Pinpoint the cell where the given text exists, returning its [x, y] midpoint coordinate. 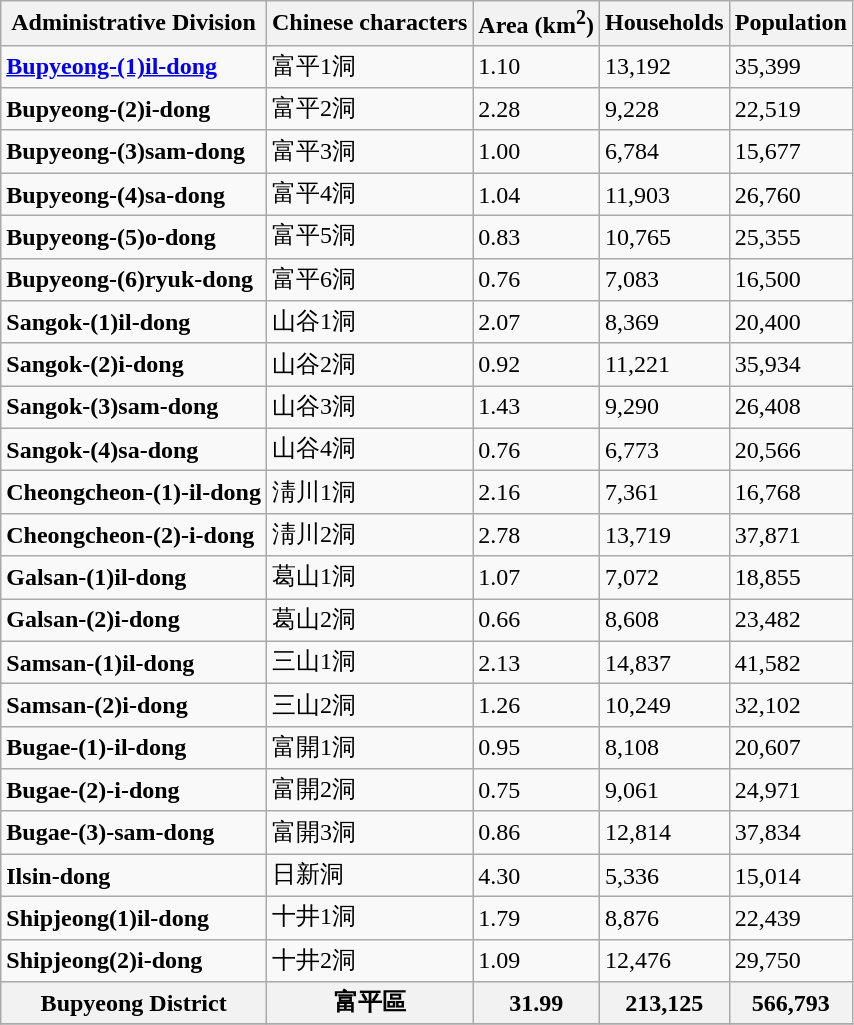
Bupyeong-(3)sam-dong [134, 152]
Administrative Division [134, 24]
18,855 [790, 578]
Sangok-(4)sa-dong [134, 450]
Sangok-(2)i-dong [134, 364]
0.83 [536, 238]
24,971 [790, 790]
4.30 [536, 876]
Bugae-(2)-i-dong [134, 790]
山谷1洞 [369, 322]
566,793 [790, 1004]
Bupyeong-(2)i-dong [134, 110]
葛山1洞 [369, 578]
Bugae-(1)-il-dong [134, 748]
22,519 [790, 110]
9,290 [664, 408]
37,834 [790, 832]
10,249 [664, 706]
23,482 [790, 620]
Households [664, 24]
Cheongcheon-(1)-il-dong [134, 492]
Shipjeong(1)il-dong [134, 918]
31.99 [536, 1004]
Ilsin-dong [134, 876]
16,768 [790, 492]
1.04 [536, 194]
22,439 [790, 918]
8,108 [664, 748]
35,399 [790, 66]
Chinese characters [369, 24]
1.00 [536, 152]
山谷4洞 [369, 450]
Cheongcheon-(2)-i-dong [134, 534]
Sangok-(3)sam-dong [134, 408]
1.09 [536, 960]
富平5洞 [369, 238]
12,814 [664, 832]
6,773 [664, 450]
0.92 [536, 364]
1.10 [536, 66]
11,221 [664, 364]
7,083 [664, 280]
0.75 [536, 790]
16,500 [790, 280]
2.13 [536, 662]
三山1洞 [369, 662]
8,876 [664, 918]
富平3洞 [369, 152]
淸川1洞 [369, 492]
Galsan-(1)il-dong [134, 578]
29,750 [790, 960]
37,871 [790, 534]
8,608 [664, 620]
0.66 [536, 620]
20,400 [790, 322]
富開3洞 [369, 832]
14,837 [664, 662]
Bupyeong-(1)il-dong [134, 66]
十井1洞 [369, 918]
Bugae-(3)-sam-dong [134, 832]
15,014 [790, 876]
Area (km2) [536, 24]
26,408 [790, 408]
7,072 [664, 578]
淸川2洞 [369, 534]
Population [790, 24]
15,677 [790, 152]
12,476 [664, 960]
山谷2洞 [369, 364]
富平4洞 [369, 194]
富開1洞 [369, 748]
Samsan-(1)il-dong [134, 662]
2.28 [536, 110]
1.07 [536, 578]
Bupyeong-(5)o-dong [134, 238]
1.43 [536, 408]
13,719 [664, 534]
20,566 [790, 450]
Bupyeong-(6)ryuk-dong [134, 280]
0.95 [536, 748]
葛山2洞 [369, 620]
富平區 [369, 1004]
7,361 [664, 492]
41,582 [790, 662]
Samsan-(2)i-dong [134, 706]
32,102 [790, 706]
Bupyeong-(4)sa-dong [134, 194]
25,355 [790, 238]
1.26 [536, 706]
1.79 [536, 918]
日新洞 [369, 876]
9,228 [664, 110]
20,607 [790, 748]
9,061 [664, 790]
山谷3洞 [369, 408]
11,903 [664, 194]
5,336 [664, 876]
Shipjeong(2)i-dong [134, 960]
Sangok-(1)il-dong [134, 322]
富開2洞 [369, 790]
富平1洞 [369, 66]
十井2洞 [369, 960]
35,934 [790, 364]
26,760 [790, 194]
2.78 [536, 534]
Bupyeong District [134, 1004]
2.16 [536, 492]
213,125 [664, 1004]
10,765 [664, 238]
富平2洞 [369, 110]
富平6洞 [369, 280]
13,192 [664, 66]
三山2洞 [369, 706]
6,784 [664, 152]
Galsan-(2)i-dong [134, 620]
2.07 [536, 322]
0.86 [536, 832]
8,369 [664, 322]
